Find where the given text appears and provide that cell's center as [X, Y] coordinate. 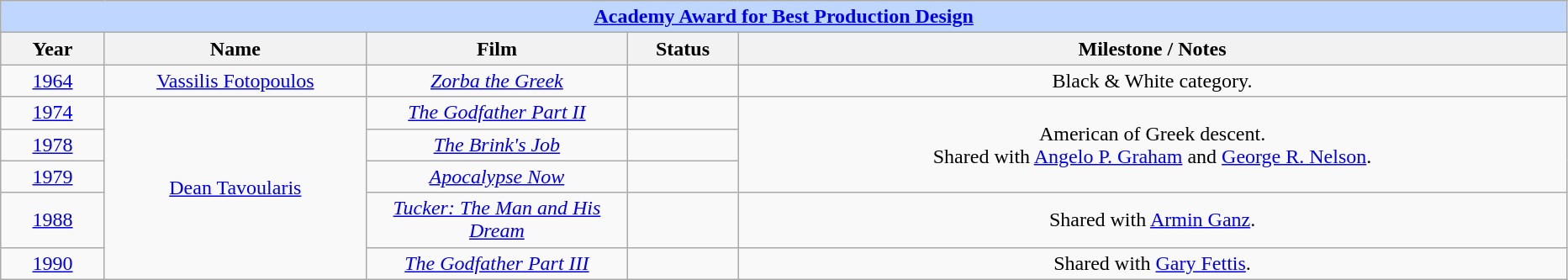
Dean Tavoularis [235, 188]
1988 [53, 220]
The Godfather Part III [496, 263]
Status [683, 49]
American of Greek descent.Shared with Angelo P. Graham and George R. Nelson. [1153, 145]
1974 [53, 113]
Vassilis Fotopoulos [235, 81]
Shared with Gary Fettis. [1153, 263]
1990 [53, 263]
Zorba the Greek [496, 81]
Film [496, 49]
Name [235, 49]
Apocalypse Now [496, 177]
Tucker: The Man and His Dream [496, 220]
The Brink's Job [496, 145]
1964 [53, 81]
1979 [53, 177]
Year [53, 49]
The Godfather Part II [496, 113]
Shared with Armin Ganz. [1153, 220]
Academy Award for Best Production Design [784, 17]
Milestone / Notes [1153, 49]
1978 [53, 145]
Black & White category. [1153, 81]
